Search for the cell housing the specified text and yield its [x, y] center coordinate. 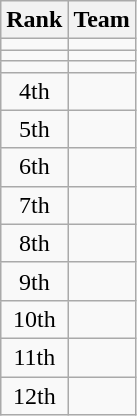
7th [34, 205]
10th [34, 319]
Rank [34, 20]
6th [34, 167]
12th [34, 395]
4th [34, 91]
5th [34, 129]
8th [34, 243]
11th [34, 357]
9th [34, 281]
Team [102, 20]
